Return (x, y) of the center of cell containing provided text 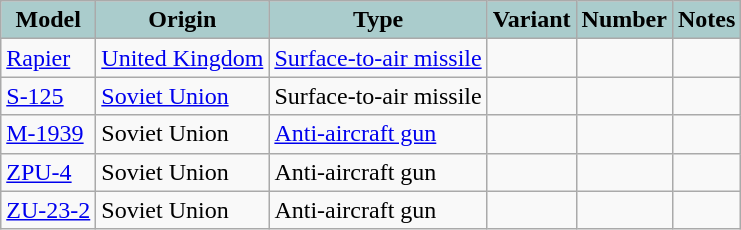
Number (624, 20)
Rapier (48, 58)
United Kingdom (182, 58)
Model (48, 20)
S-125 (48, 96)
Notes (706, 20)
Variant (532, 20)
M-1939 (48, 134)
ZPU-4 (48, 172)
Origin (182, 20)
ZU-23-2 (48, 210)
Type (378, 20)
